For the text-containing cell, return its midpoint in (x, y) coordinate format. 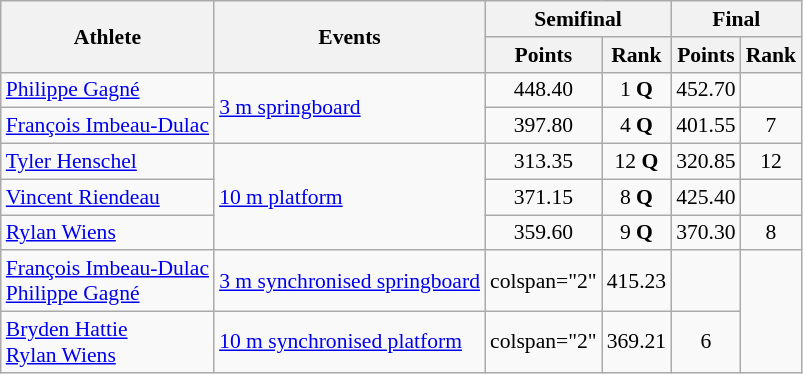
9 Q (636, 233)
12 (772, 162)
448.40 (544, 90)
369.21 (636, 342)
425.40 (706, 197)
Bryden HattieRylan Wiens (108, 342)
Tyler Henschel (108, 162)
397.80 (544, 126)
6 (706, 342)
370.30 (706, 233)
452.70 (706, 90)
8 (772, 233)
12 Q (636, 162)
Final (736, 19)
1 Q (636, 90)
7 (772, 126)
4 Q (636, 126)
320.85 (706, 162)
3 m springboard (350, 108)
Vincent Riendeau (108, 197)
Semifinal (578, 19)
Athlete (108, 36)
8 Q (636, 197)
415.23 (636, 282)
3 m synchronised springboard (350, 282)
Events (350, 36)
François Imbeau-DulacPhilippe Gagné (108, 282)
10 m platform (350, 198)
10 m synchronised platform (350, 342)
313.35 (544, 162)
371.15 (544, 197)
359.60 (544, 233)
François Imbeau-Dulac (108, 126)
401.55 (706, 126)
Philippe Gagné (108, 90)
Rylan Wiens (108, 233)
